Pinpoint the cell where the given text exists, returning its [X, Y] midpoint coordinate. 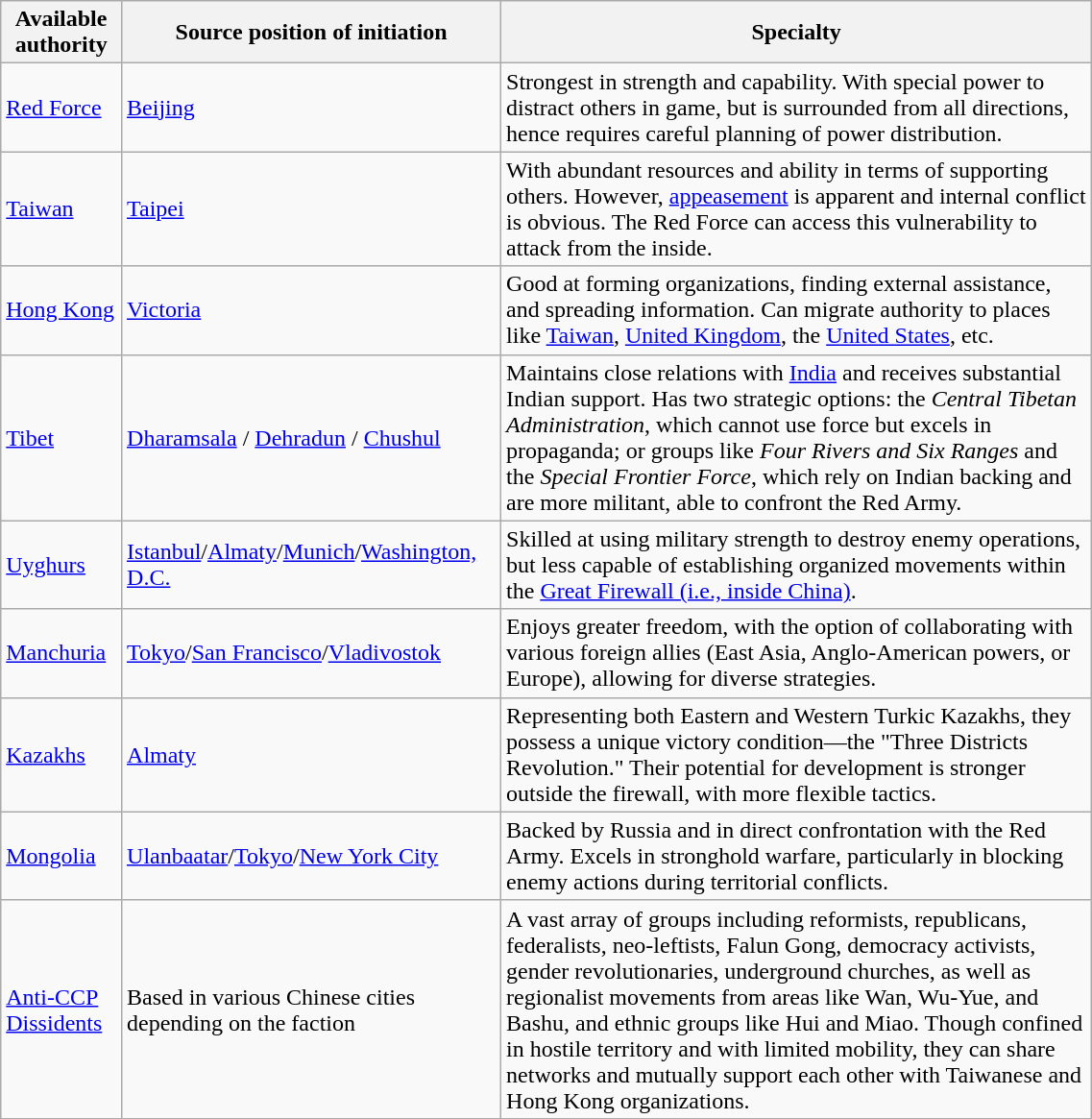
Source position of initiation [311, 33]
Taipei [311, 209]
Manchuria [61, 653]
Kazakhs [61, 755]
Taiwan [61, 209]
Uyghurs [61, 565]
Red Force [61, 108]
Istanbul/Almaty/Munich/Washington, D.C. [311, 565]
Available authority [61, 33]
Dharamsala / Dehradun / Chushul [311, 438]
Tokyo/San Francisco/Vladivostok [311, 653]
Almaty [311, 755]
Beijing [311, 108]
Victoria [311, 310]
Ulanbaatar/Tokyo/New York City [311, 856]
Anti-CCP Dissidents [61, 1009]
Hong Kong [61, 310]
Tibet [61, 438]
Based in various Chinese cities depending on the faction [311, 1009]
Mongolia [61, 856]
Specialty [797, 33]
